Search for the cell housing the specified text and yield its (X, Y) center coordinate. 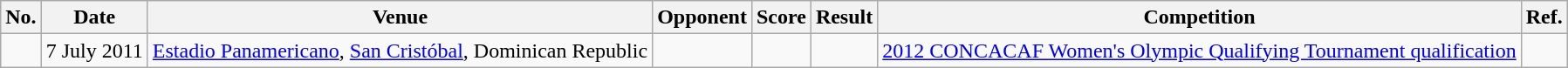
No. (21, 17)
2012 CONCACAF Women's Olympic Qualifying Tournament qualification (1199, 51)
Result (844, 17)
Venue (400, 17)
Opponent (702, 17)
Competition (1199, 17)
Ref. (1544, 17)
Score (781, 17)
7 July 2011 (94, 51)
Estadio Panamericano, San Cristóbal, Dominican Republic (400, 51)
Date (94, 17)
